Scan for the cell matching the given text and deliver its [X, Y] coordinate at center. 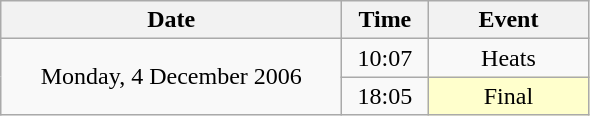
Date [172, 20]
Event [508, 20]
Time [385, 20]
Final [508, 96]
18:05 [385, 96]
10:07 [385, 58]
Monday, 4 December 2006 [172, 77]
Heats [508, 58]
